Output the (X, Y) coordinate of the center of the cell containing the given text.  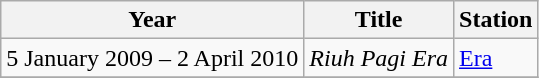
Year (152, 20)
Station (496, 20)
5 January 2009 – 2 April 2010 (152, 58)
Era (496, 58)
Title (379, 20)
Riuh Pagi Era (379, 58)
